Provide the [x, y] coordinate of the cell's center where the given text is located.  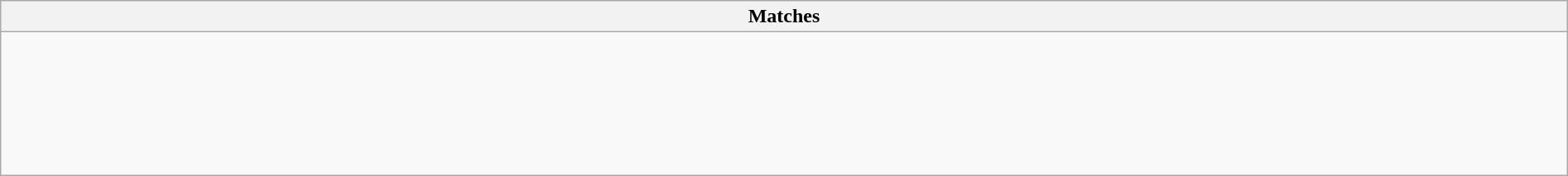
Matches [784, 17]
